Capture the cell that displays the provided text and extract its (X, Y) central coordinate. 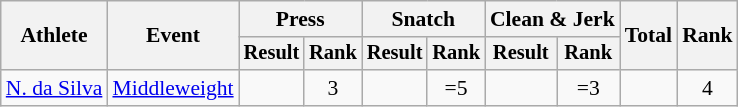
4 (708, 88)
Total (648, 36)
Snatch (424, 19)
Press (300, 19)
Middleweight (172, 88)
Clean & Jerk (552, 19)
N. da Silva (54, 88)
Athlete (54, 36)
Event (172, 36)
=5 (456, 88)
=3 (588, 88)
3 (333, 88)
